Output the [X, Y] coordinate of the center of the cell containing the given text.  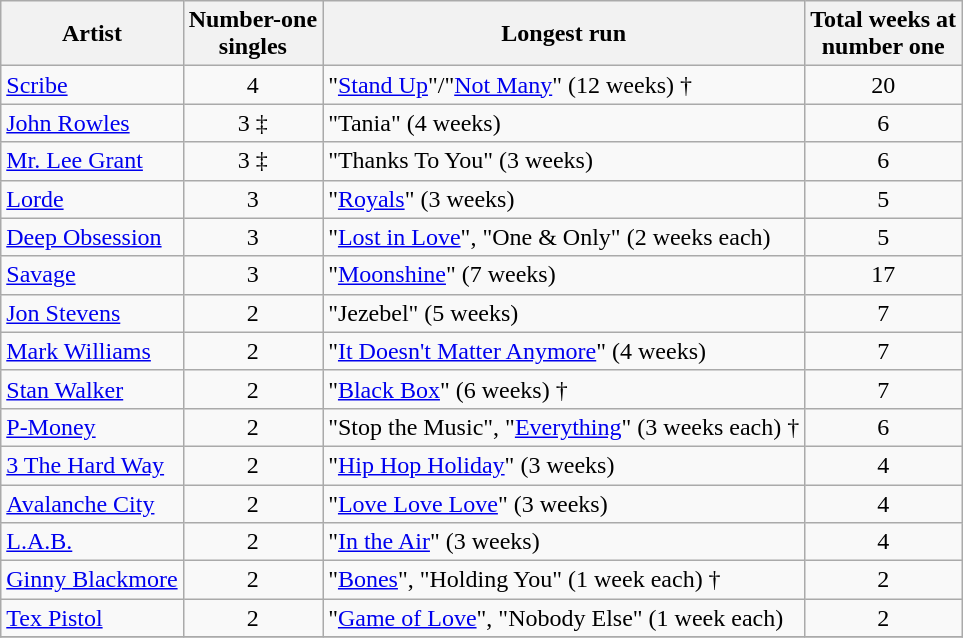
"Stand Up"/"Not Many" (12 weeks) † [564, 85]
Deep Obsession [92, 237]
"Hip Hop Holiday" (3 weeks) [564, 465]
20 [884, 85]
"Thanks To You" (3 weeks) [564, 161]
Total weeks atnumber one [884, 34]
Scribe [92, 85]
"Love Love Love" (3 weeks) [564, 503]
"Moonshine" (7 weeks) [564, 275]
Jon Stevens [92, 313]
Mark Williams [92, 351]
"In the Air" (3 weeks) [564, 542]
Stan Walker [92, 389]
Ginny Blackmore [92, 580]
17 [884, 275]
John Rowles [92, 123]
Savage [92, 275]
"Stop the Music", "Everything" (3 weeks each) † [564, 427]
Mr. Lee Grant [92, 161]
L.A.B. [92, 542]
"Game of Love", "Nobody Else" (1 week each) [564, 618]
Artist [92, 34]
P-Money [92, 427]
Lorde [92, 199]
"Bones", "Holding You" (1 week each) † [564, 580]
"Tania" (4 weeks) [564, 123]
"Lost in Love", "One & Only" (2 weeks each) [564, 237]
Tex Pistol [92, 618]
"Black Box" (6 weeks) † [564, 389]
Avalanche City [92, 503]
Longest run [564, 34]
"Royals" (3 weeks) [564, 199]
Number-onesingles [253, 34]
"Jezebel" (5 weeks) [564, 313]
3 The Hard Way [92, 465]
"It Doesn't Matter Anymore" (4 weeks) [564, 351]
